Provide the [x, y] coordinate of the cell's center where the given text is located.  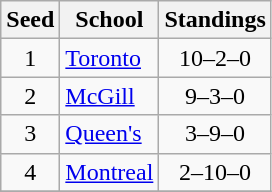
Montreal [110, 172]
1 [30, 58]
Toronto [110, 58]
4 [30, 172]
9–3–0 [215, 96]
Standings [215, 20]
3 [30, 134]
10–2–0 [215, 58]
Queen's [110, 134]
3–9–0 [215, 134]
2 [30, 96]
2–10–0 [215, 172]
Seed [30, 20]
McGill [110, 96]
School [110, 20]
